Locate the cell with the specified text and output its [X, Y] center coordinate. 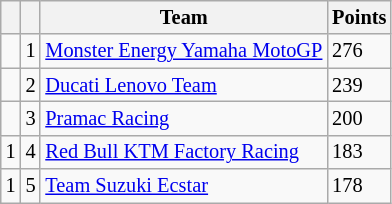
5 [31, 186]
Pramac Racing [184, 118]
Points [359, 17]
Team [184, 17]
239 [359, 85]
200 [359, 118]
Red Bull KTM Factory Racing [184, 152]
183 [359, 152]
Monster Energy Yamaha MotoGP [184, 51]
3 [31, 118]
2 [31, 85]
178 [359, 186]
Team Suzuki Ecstar [184, 186]
276 [359, 51]
4 [31, 152]
Ducati Lenovo Team [184, 85]
